Locate the cell with the specified text and output its [X, Y] center coordinate. 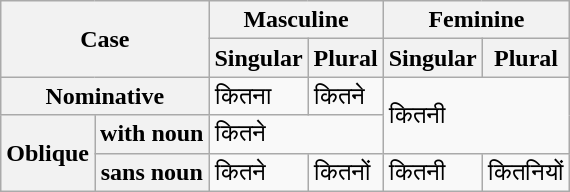
sans noun [152, 172]
Case [105, 39]
Nominative [105, 96]
कितना [258, 96]
Masculine [296, 20]
कितनों [346, 172]
Oblique [48, 153]
with noun [152, 134]
Feminine [476, 20]
कितनियों [526, 172]
